Return the [X, Y] coordinate for the center point of the cell that contains the specified text.  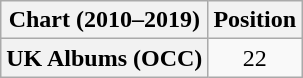
UK Albums (OCC) [104, 58]
Chart (2010–2019) [104, 20]
Position [255, 20]
22 [255, 58]
